Pinpoint the cell where the given text exists, returning its (x, y) midpoint coordinate. 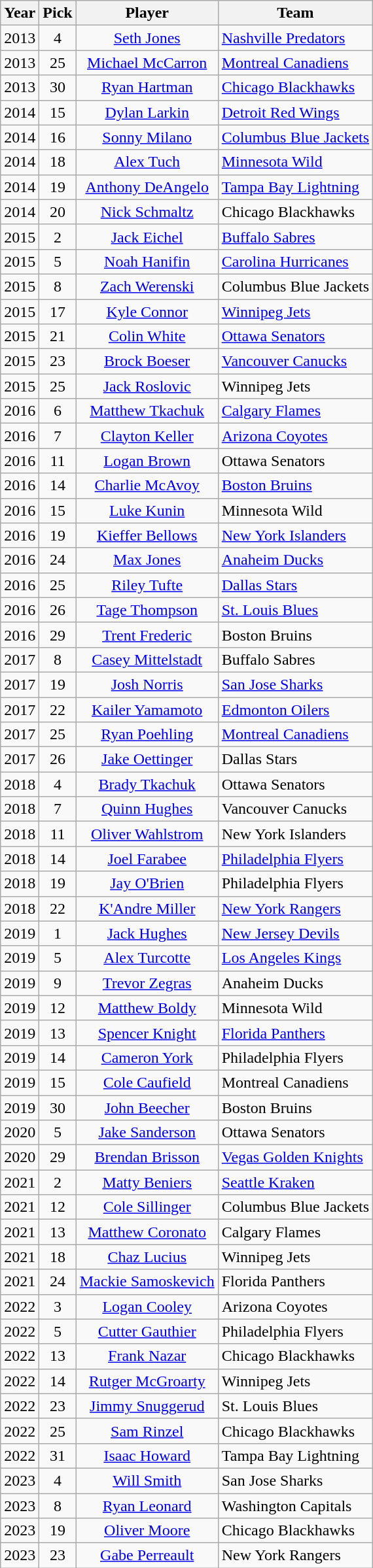
Oliver Wahlstrom (147, 834)
Vegas Golden Knights (295, 1158)
Isaac Howard (147, 1456)
Riley Tufte (147, 585)
Jack Roslovic (147, 386)
Brendan Brisson (147, 1158)
Joel Farabee (147, 859)
Jack Eichel (147, 237)
Josh Norris (147, 684)
Matthew Boldy (147, 1008)
Kieffer Bellows (147, 535)
Rutger McGroarty (147, 1381)
Trevor Zegras (147, 983)
Team (295, 13)
Jay O'Brien (147, 884)
Logan Cooley (147, 1307)
Kailer Yamamoto (147, 709)
Edmonton Oilers (295, 709)
Chaz Lucius (147, 1257)
Charlie McAvoy (147, 486)
Cole Sillinger (147, 1207)
Pick (58, 13)
Spencer Knight (147, 1033)
Nick Schmaltz (147, 212)
Will Smith (147, 1480)
16 (58, 137)
Noah Hanifin (147, 261)
Oliver Moore (147, 1531)
Jake Sanderson (147, 1133)
Seth Jones (147, 38)
Clayton Keller (147, 436)
Colin White (147, 337)
6 (58, 411)
Alex Tuch (147, 162)
Tage Thompson (147, 610)
Year (20, 13)
Brock Boeser (147, 361)
Carolina Hurricanes (295, 261)
Cole Caufield (147, 1082)
Max Jones (147, 560)
Brady Tkachuk (147, 784)
New Jersey Devils (295, 933)
Luke Kunin (147, 510)
Detroit Red Wings (295, 112)
3 (58, 1307)
Logan Brown (147, 461)
Alex Turcotte (147, 958)
Jimmy Snuggerud (147, 1406)
Mackie Samoskevich (147, 1282)
Ryan Hartman (147, 88)
Player (147, 13)
Jack Hughes (147, 933)
Matthew Coronato (147, 1232)
Matty Beniers (147, 1182)
Washington Capitals (295, 1505)
Sonny Milano (147, 137)
Dylan Larkin (147, 112)
Quinn Hughes (147, 809)
Anthony DeAngelo (147, 187)
Michael McCarron (147, 63)
Ryan Poehling (147, 735)
Gabe Perreault (147, 1556)
Jake Oettinger (147, 759)
17 (58, 312)
Seattle Kraken (295, 1182)
Frank Nazar (147, 1356)
1 (58, 933)
Trent Frederic (147, 635)
9 (58, 983)
Cameron York (147, 1058)
20 (58, 212)
31 (58, 1456)
K'Andre Miller (147, 909)
Cutter Gauthier (147, 1331)
Matthew Tkachuk (147, 411)
Casey Mittelstadt (147, 659)
Los Angeles Kings (295, 958)
Ryan Leonard (147, 1505)
Kyle Connor (147, 312)
21 (58, 337)
John Beecher (147, 1108)
Sam Rinzel (147, 1431)
Zach Werenski (147, 286)
Nashville Predators (295, 38)
